Determine the (X, Y) coordinate at the center of the cell enclosing the given text.  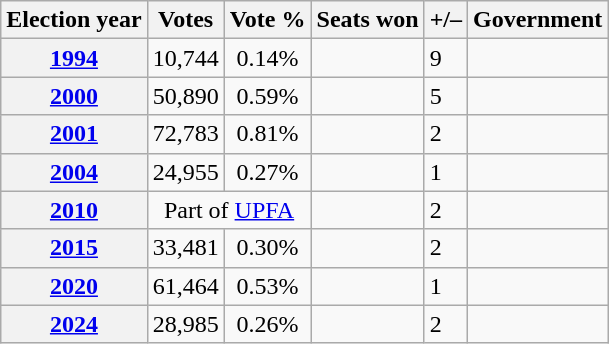
28,985 (186, 324)
Part of UPFA (229, 210)
2024 (74, 324)
0.53% (268, 286)
0.59% (268, 96)
2010 (74, 210)
2004 (74, 172)
72,783 (186, 134)
2015 (74, 248)
2020 (74, 286)
Vote % (268, 20)
Votes (186, 20)
0.27% (268, 172)
9 (446, 58)
1994 (74, 58)
2001 (74, 134)
Government (538, 20)
0.14% (268, 58)
0.30% (268, 248)
61,464 (186, 286)
10,744 (186, 58)
2000 (74, 96)
5 (446, 96)
0.81% (268, 134)
+/– (446, 20)
50,890 (186, 96)
33,481 (186, 248)
0.26% (268, 324)
Seats won (368, 20)
24,955 (186, 172)
Election year (74, 20)
